Pinpoint the cell where the given text exists, returning its (X, Y) midpoint coordinate. 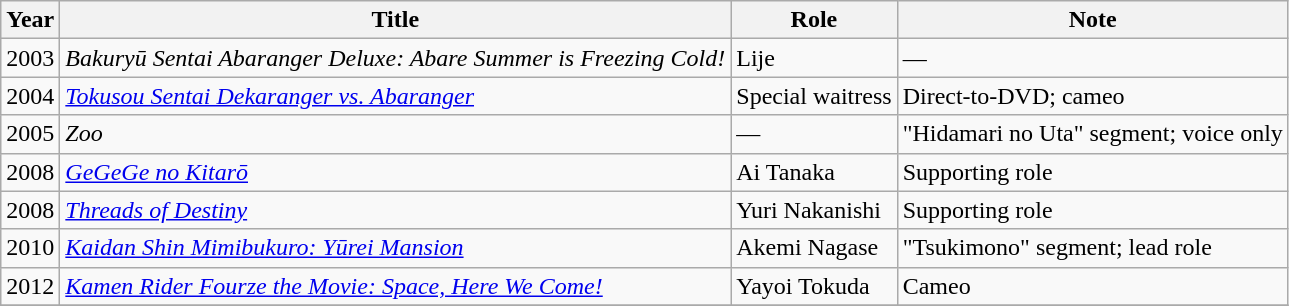
Year (30, 20)
Yuri Nakanishi (814, 210)
2012 (30, 286)
Direct-to-DVD; cameo (1092, 96)
GeGeGe no Kitarō (396, 172)
2010 (30, 248)
Special waitress (814, 96)
Kamen Rider Fourze the Movie: Space, Here We Come! (396, 286)
Role (814, 20)
Note (1092, 20)
Lije (814, 58)
Tokusou Sentai Dekaranger vs. Abaranger (396, 96)
Cameo (1092, 286)
"Tsukimono" segment; lead role (1092, 248)
Zoo (396, 134)
Bakuryū Sentai Abaranger Deluxe: Abare Summer is Freezing Cold! (396, 58)
Threads of Destiny (396, 210)
2003 (30, 58)
Akemi Nagase (814, 248)
Title (396, 20)
Kaidan Shin Mimibukuro: Yūrei Mansion (396, 248)
2005 (30, 134)
Ai Tanaka (814, 172)
2004 (30, 96)
"Hidamari no Uta" segment; voice only (1092, 134)
Yayoi Tokuda (814, 286)
